For the text-containing cell, return its midpoint in (X, Y) coordinate format. 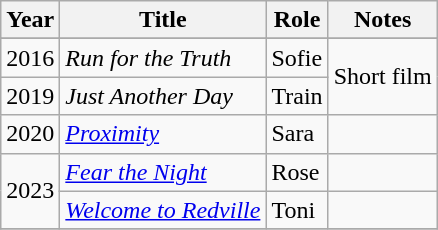
Proximity (163, 134)
2023 (30, 191)
Train (297, 96)
Sofie (297, 58)
Year (30, 20)
2020 (30, 134)
Fear the Night (163, 172)
Welcome to Redville (163, 210)
Sara (297, 134)
Role (297, 20)
2016 (30, 58)
Rose (297, 172)
Short film (382, 77)
Just Another Day (163, 96)
Run for the Truth (163, 58)
2019 (30, 96)
Toni (297, 210)
Notes (382, 20)
Title (163, 20)
